Return (x, y) of the center of cell containing provided text 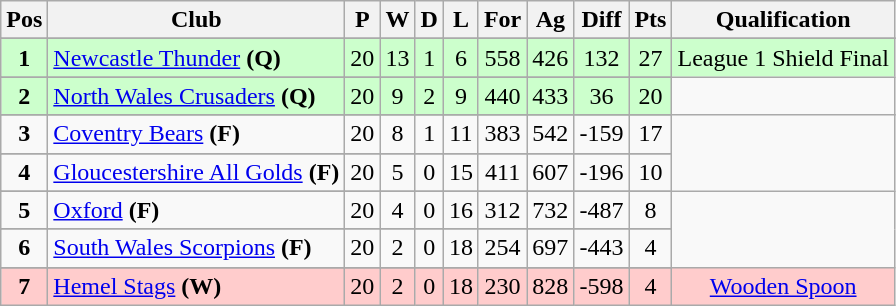
7 (24, 286)
South Wales Scorpions (F) (196, 248)
558 (502, 58)
North Wales Crusaders (Q) (196, 96)
433 (550, 96)
3 (24, 134)
254 (502, 248)
-598 (602, 286)
-487 (602, 210)
Oxford (F) (196, 210)
11 (460, 134)
P (362, 20)
16 (460, 210)
Hemel Stags (W) (196, 286)
13 (398, 58)
Gloucestershire All Golds (F) (196, 172)
17 (650, 134)
828 (550, 286)
697 (550, 248)
W (398, 20)
230 (502, 286)
Ag (550, 20)
D (429, 20)
36 (602, 96)
Coventry Bears (F) (196, 134)
10 (650, 172)
426 (550, 58)
732 (550, 210)
Qualification (783, 20)
383 (502, 134)
League 1 Shield Final (783, 58)
411 (502, 172)
Club (196, 20)
For (502, 20)
-443 (602, 248)
-196 (602, 172)
-159 (602, 134)
312 (502, 210)
132 (602, 58)
27 (650, 58)
607 (550, 172)
Pts (650, 20)
Newcastle Thunder (Q) (196, 58)
542 (550, 134)
15 (460, 172)
Pos (24, 20)
L (460, 20)
440 (502, 96)
Wooden Spoon (783, 286)
Diff (602, 20)
